Scan for the cell matching the given text and deliver its [x, y] coordinate at center. 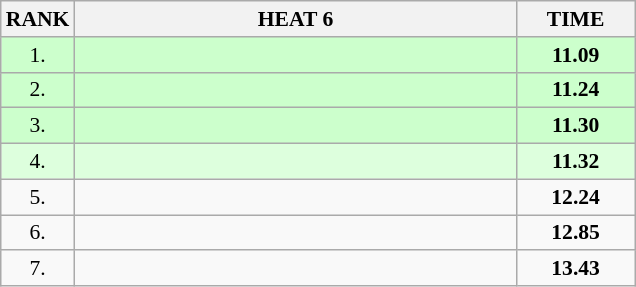
RANK [38, 19]
1. [38, 55]
11.32 [576, 162]
2. [38, 90]
HEAT 6 [295, 19]
7. [38, 269]
TIME [576, 19]
12.85 [576, 233]
12.24 [576, 197]
4. [38, 162]
13.43 [576, 269]
11.09 [576, 55]
6. [38, 233]
11.30 [576, 126]
5. [38, 197]
11.24 [576, 90]
3. [38, 126]
